Pinpoint the cell where the given text exists, returning its [X, Y] midpoint coordinate. 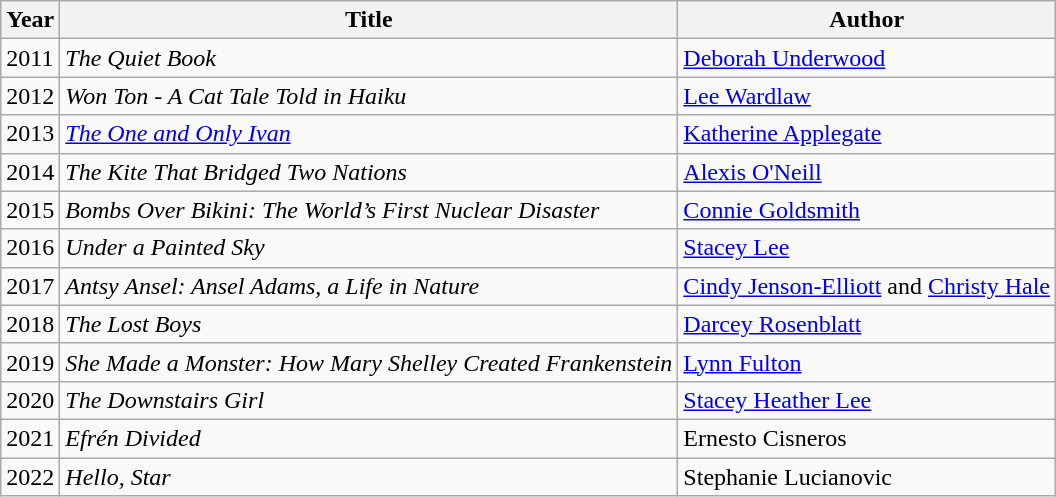
The Quiet Book [369, 58]
Title [369, 20]
She Made a Monster: How Mary Shelley Created Frankenstein [369, 362]
Stacey Heather Lee [867, 400]
Cindy Jenson-Elliott and Christy Hale [867, 286]
2022 [30, 477]
The One and Only Ivan [369, 134]
Katherine Applegate [867, 134]
2016 [30, 248]
The Kite That Bridged Two Nations [369, 172]
The Lost Boys [369, 324]
Lee Wardlaw [867, 96]
Stacey Lee [867, 248]
Connie Goldsmith [867, 210]
Year [30, 20]
Antsy Ansel: Ansel Adams, a Life in Nature [369, 286]
Lynn Fulton [867, 362]
Deborah Underwood [867, 58]
Stephanie Lucianovic [867, 477]
Bombs Over Bikini: The World’s First Nuclear Disaster [369, 210]
Darcey Rosenblatt [867, 324]
Author [867, 20]
2015 [30, 210]
Hello, Star [369, 477]
2014 [30, 172]
Efrén Divided [369, 438]
2021 [30, 438]
Won Ton - A Cat Tale Told in Haiku [369, 96]
2018 [30, 324]
Ernesto Cisneros [867, 438]
2019 [30, 362]
The Downstairs Girl [369, 400]
2017 [30, 286]
2012 [30, 96]
Alexis O'Neill [867, 172]
2011 [30, 58]
2020 [30, 400]
2013 [30, 134]
Under a Painted Sky [369, 248]
